Extract the (X, Y) coordinate from the center of the cell holding the provided text.  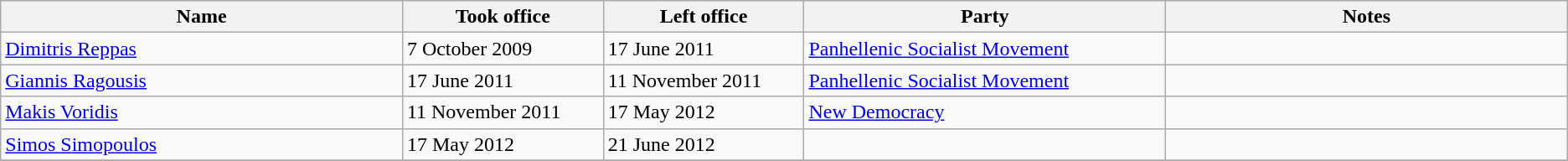
Took office (503, 17)
Makis Voridis (202, 112)
Simos Simopoulos (202, 144)
Name (202, 17)
Dimitris Reppas (202, 49)
Party (985, 17)
New Democracy (985, 112)
Notes (1367, 17)
Left office (704, 17)
7 October 2009 (503, 49)
Giannis Ragousis (202, 80)
21 June 2012 (704, 144)
